Extract the (x, y) coordinate from the center of the cell holding the provided text.  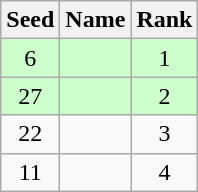
4 (164, 172)
11 (30, 172)
22 (30, 134)
6 (30, 58)
1 (164, 58)
Seed (30, 20)
3 (164, 134)
2 (164, 96)
Name (96, 20)
27 (30, 96)
Rank (164, 20)
